Output the [x, y] coordinate of the center of the cell containing the given text.  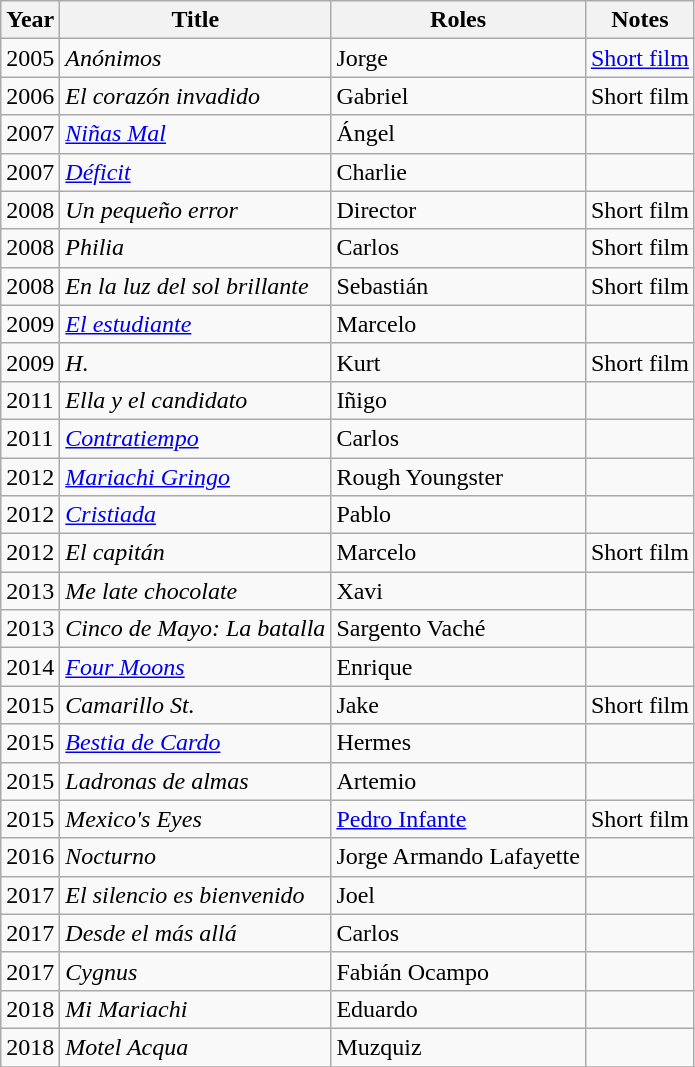
Sargento Vaché [458, 629]
Xavi [458, 591]
Camarillo St. [196, 705]
Jake [458, 705]
El capitán [196, 553]
El estudiante [196, 324]
Rough Youngster [458, 477]
Director [458, 210]
Pablo [458, 515]
Charlie [458, 172]
Bestia de Cardo [196, 743]
Cinco de Mayo: La batalla [196, 629]
Kurt [458, 362]
Hermes [458, 743]
Jorge Armando Lafayette [458, 857]
Artemio [458, 781]
Mi Mariachi [196, 1009]
Eduardo [458, 1009]
2016 [30, 857]
Ladronas de almas [196, 781]
En la luz del sol brillante [196, 286]
Cygnus [196, 971]
Déficit [196, 172]
Contratiempo [196, 438]
Title [196, 20]
Sebastián [458, 286]
Iñigo [458, 400]
Me late chocolate [196, 591]
Desde el más allá [196, 933]
Motel Acqua [196, 1047]
Muzquiz [458, 1047]
Cristiada [196, 515]
Un pequeño error [196, 210]
Joel [458, 895]
Notes [640, 20]
Mariachi Gringo [196, 477]
2006 [30, 96]
Enrique [458, 667]
Pedro Infante [458, 819]
Ella y el candidato [196, 400]
El corazón invadido [196, 96]
Mexico's Eyes [196, 819]
2014 [30, 667]
H. [196, 362]
Year [30, 20]
Anónimos [196, 58]
Jorge [458, 58]
2005 [30, 58]
Roles [458, 20]
Fabián Ocampo [458, 971]
Niñas Mal [196, 134]
Nocturno [196, 857]
Ángel [458, 134]
El silencio es bienvenido [196, 895]
Four Moons [196, 667]
Gabriel [458, 96]
Philia [196, 248]
